Pinpoint the cell where the given text exists, returning its (X, Y) midpoint coordinate. 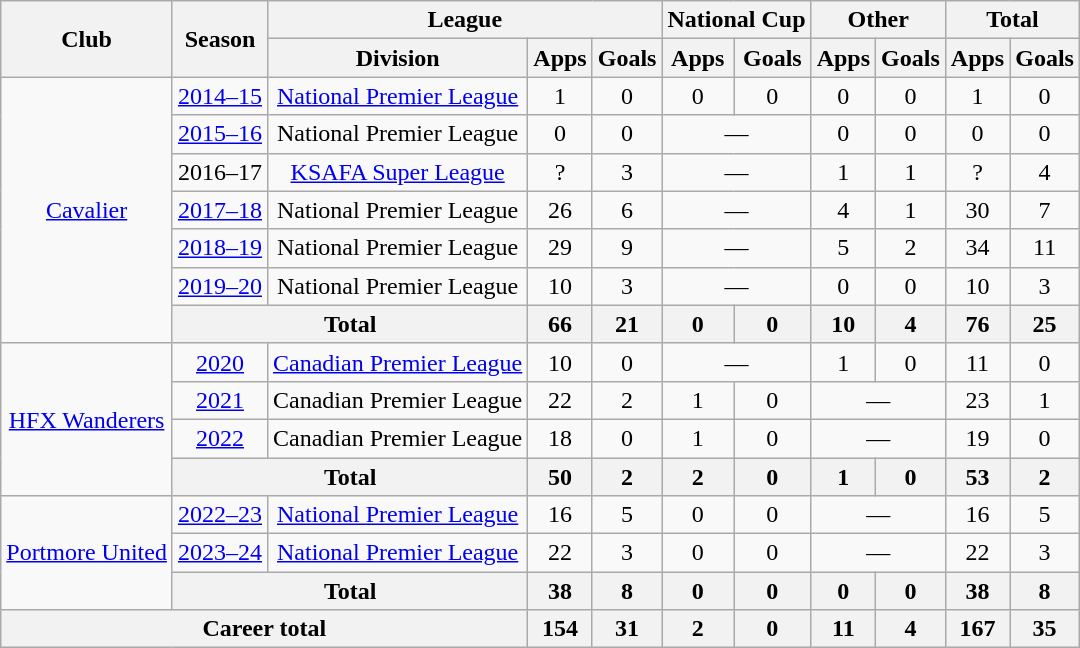
KSAFA Super League (398, 172)
6 (627, 210)
53 (977, 477)
66 (560, 324)
18 (560, 438)
19 (977, 438)
2020 (220, 362)
30 (977, 210)
25 (1045, 324)
31 (627, 629)
26 (560, 210)
7 (1045, 210)
Portmore United (87, 553)
Season (220, 39)
Other (878, 20)
2016–17 (220, 172)
HFX Wanderers (87, 419)
2014–15 (220, 96)
76 (977, 324)
167 (977, 629)
2022–23 (220, 515)
2022 (220, 438)
23 (977, 400)
Cavalier (87, 210)
2015–16 (220, 134)
League (465, 20)
2018–19 (220, 248)
50 (560, 477)
Division (398, 58)
2021 (220, 400)
National Cup (736, 20)
34 (977, 248)
2017–18 (220, 210)
2019–20 (220, 286)
35 (1045, 629)
154 (560, 629)
Career total (264, 629)
2023–24 (220, 553)
9 (627, 248)
21 (627, 324)
Club (87, 39)
29 (560, 248)
